Pinpoint the cell where the given text exists, returning its (X, Y) midpoint coordinate. 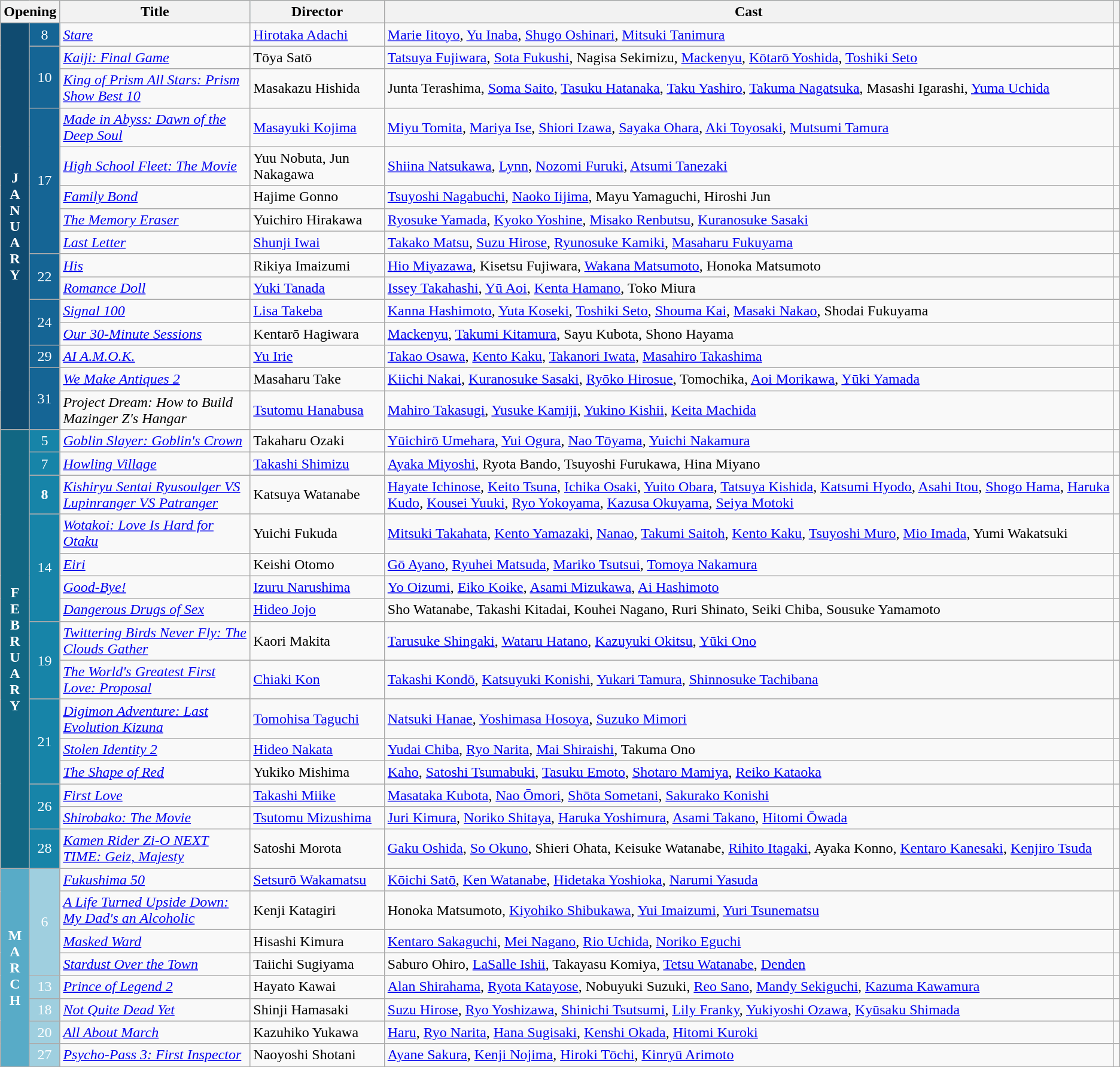
Yu Irie (317, 357)
Prince of Legend 2 (155, 987)
24 (44, 322)
Takaharu Ozaki (317, 441)
Masaharu Take (317, 379)
Haru, Ryo Narita, Hana Sugisaki, Kenshi Okada, Hitomi Kuroki (748, 1032)
Gaku Oshida, So Okuno, Shieri Ohata, Keisuke Watanabe, Rihito Itagaki, Ayaka Konno, Kentaro Kanesaki, Kenjiro Tsuda (748, 849)
Suzu Hirose, Ryo Yoshizawa, Shinichi Tsutsumi, Lily Franky, Yukiyoshi Ozawa, Kyūsaku Shimada (748, 1010)
Takao Osawa, Kento Kaku, Takanori Iwata, Masahiro Takashima (748, 357)
Naoyoshi Shotani (317, 1055)
Dangerous Drugs of Sex (155, 610)
Natsuki Hanae, Yoshimasa Hosoya, Suzuko Mimori (748, 718)
First Love (155, 795)
Taiichi Sugiyama (317, 964)
Katsuya Watanabe (317, 494)
Juri Kimura, Noriko Shitaya, Haruka Yoshimura, Asami Takano, Hitomi Ōwada (748, 818)
Setsurō Wakamatsu (317, 880)
Kaiji: Final Game (155, 57)
Our 30-Minute Sessions (155, 333)
Kaho, Satoshi Tsumabuki, Tasuku Emoto, Shotaro Mamiya, Reiko Kataoka (748, 772)
Not Quite Dead Yet (155, 1010)
Hirotaka Adachi (317, 35)
5 (44, 441)
Keishi Otomo (317, 564)
Yuichi Fukuda (317, 534)
Tsutomu Hanabusa (317, 411)
27 (44, 1055)
Howling Village (155, 464)
Saburo Ohiro, LaSalle Ishii, Takayasu Komiya, Tetsu Watanabe, Denden (748, 964)
Tōya Satō (317, 57)
Kazuhiko Yukawa (317, 1032)
Tsuyoshi Nagabuchi, Naoko Iijima, Mayu Yamaguchi, Hiroshi Jun (748, 197)
Stare (155, 35)
A Life Turned Upside Down: My Dad's an Alcoholic (155, 911)
Hio Miyazawa, Kisetsu Fujiwara, Wakana Matsumoto, Honoka Matsumoto (748, 265)
Yuki Tanada (317, 288)
Good-Bye! (155, 587)
Kamen Rider Zi-O NEXT TIME: Geiz, Majesty (155, 849)
14 (44, 567)
Masked Ward (155, 941)
29 (44, 357)
Stolen Identity 2 (155, 749)
28 (44, 849)
Cast (748, 12)
Director (317, 12)
10 (44, 77)
Tomohisa Taguchi (317, 718)
The Shape of Red (155, 772)
Takako Matsu, Suzu Hirose, Ryunosuke Kamiki, Masaharu Fukuyama (748, 242)
Lisa Takeba (317, 311)
Masakazu Hishida (317, 89)
Tatsuya Fujiwara, Sota Fukushi, Nagisa Sekimizu, Mackenyu, Kōtarō Yoshida, Toshiki Seto (748, 57)
Opening (30, 12)
Hajime Gonno (317, 197)
Rikiya Imaizumi (317, 265)
Ryosuke Yamada, Kyoko Yoshine, Misako Renbutsu, Kuranosuke Sasaki (748, 220)
Yuichiro Hirakawa (317, 220)
All About March (155, 1032)
Ayane Sakura, Kenji Nojima, Hiroki Tōchi, Kinryū Arimoto (748, 1055)
Alan Shirahama, Ryota Katayose, Nobuyuki Suzuki, Reo Sano, Mandy Sekiguchi, Kazuma Kawamura (748, 987)
Digimon Adventure: Last Evolution Kizuna (155, 718)
31 (44, 399)
Title (155, 12)
7 (44, 464)
Kaori Makita (317, 640)
Yukiko Mishima (317, 772)
Satoshi Morota (317, 849)
Fukushima 50 (155, 880)
Kentaro Sakaguchi, Mei Nagano, Rio Uchida, Noriko Eguchi (748, 941)
Honoka Matsumoto, Kiyohiko Shibukawa, Yui Imaizumi, Yuri Tsunematsu (748, 911)
Signal 100 (155, 311)
Junta Terashima, Soma Saito, Tasuku Hatanaka, Taku Yashiro, Takuma Nagatsuka, Masashi Igarashi, Yuma Uchida (748, 89)
JANUARY (16, 226)
MARCH (16, 968)
Mahiro Takasugi, Yusuke Kamiji, Yukino Kishii, Keita Machida (748, 411)
High School Fleet: The Movie (155, 166)
Hideo Nakata (317, 749)
Kentarō Hagiwara (317, 333)
Made in Abyss: Dawn of the Deep Soul (155, 127)
Shirobako: The Movie (155, 818)
Hisashi Kimura (317, 941)
13 (44, 987)
Project Dream: How to Build Mazinger Z's Hangar (155, 411)
His (155, 265)
Izuru Narushima (317, 587)
Takashi Shimizu (317, 464)
Masataka Kubota, Nao Ōmori, Shōta Sometani, Sakurako Konishi (748, 795)
The Memory Eraser (155, 220)
Mitsuki Takahata, Kento Yamazaki, Nanao, Takumi Saitoh, Kento Kaku, Tsuyoshi Muro, Mio Imada, Yumi Wakatsuki (748, 534)
Kishiryu Sentai Ryusoulger VS Lupinranger VS Patranger (155, 494)
Shiina Natsukawa, Lynn, Nozomi Furuki, Atsumi Tanezaki (748, 166)
Chiaki Kon (317, 680)
Marie Iitoyo, Yu Inaba, Shugo Oshinari, Mitsuki Tanimura (748, 35)
Stardust Over the Town (155, 964)
Hayato Kawai (317, 987)
Mackenyu, Takumi Kitamura, Sayu Kubota, Shono Hayama (748, 333)
Yuu Nobuta, Jun Nakagawa (317, 166)
FEBRUARY (16, 649)
Kenji Katagiri (317, 911)
Takashi Miike (317, 795)
Twittering Birds Never Fly: The Clouds Gather (155, 640)
Hideo Jojo (317, 610)
Miyu Tomita, Mariya Ise, Shiori Izawa, Sayaka Ohara, Aki Toyosaki, Mutsumi Tamura (748, 127)
Yudai Chiba, Ryo Narita, Mai Shiraishi, Takuma Ono (748, 749)
Tarusuke Shingaki, Wataru Hatano, Kazuyuki Okitsu, Yūki Ono (748, 640)
King of Prism All Stars: Prism Show Best 10 (155, 89)
Psycho-Pass 3: First Inspector (155, 1055)
Shunji Iwai (317, 242)
Wotakoi: Love Is Hard for Otaku (155, 534)
AI A.M.O.K. (155, 357)
Eiri (155, 564)
Shinji Hamasaki (317, 1010)
Tsutomu Mizushima (317, 818)
Ayaka Miyoshi, Ryota Bando, Tsuyoshi Furukawa, Hina Miyano (748, 464)
22 (44, 276)
Family Bond (155, 197)
Kōichi Satō, Ken Watanabe, Hidetaka Yoshioka, Narumi Yasuda (748, 880)
The World's Greatest First Love: Proposal (155, 680)
Issey Takahashi, Yū Aoi, Kenta Hamano, Toko Miura (748, 288)
6 (44, 922)
We Make Antiques 2 (155, 379)
Kiichi Nakai, Kuranosuke Sasaki, Ryōko Hirosue, Tomochika, Aoi Morikawa, Yūki Yamada (748, 379)
Yo Oizumi, Eiko Koike, Asami Mizukawa, Ai Hashimoto (748, 587)
21 (44, 741)
18 (44, 1010)
19 (44, 660)
20 (44, 1032)
Yūichirō Umehara, Yui Ogura, Nao Tōyama, Yuichi Nakamura (748, 441)
Masayuki Kojima (317, 127)
Sho Watanabe, Takashi Kitadai, Kouhei Nagano, Ruri Shinato, Seiki Chiba, Sousuke Yamamoto (748, 610)
Gō Ayano, Ryuhei Matsuda, Mariko Tsutsui, Tomoya Nakamura (748, 564)
17 (44, 181)
Romance Doll (155, 288)
Last Letter (155, 242)
26 (44, 807)
Takashi Kondō, Katsuyuki Konishi, Yukari Tamura, Shinnosuke Tachibana (748, 680)
Goblin Slayer: Goblin's Crown (155, 441)
Kanna Hashimoto, Yuta Koseki, Toshiki Seto, Shouma Kai, Masaki Nakao, Shodai Fukuyama (748, 311)
